Detect which cell encompasses the target text, then output its (X, Y) center coordinate. 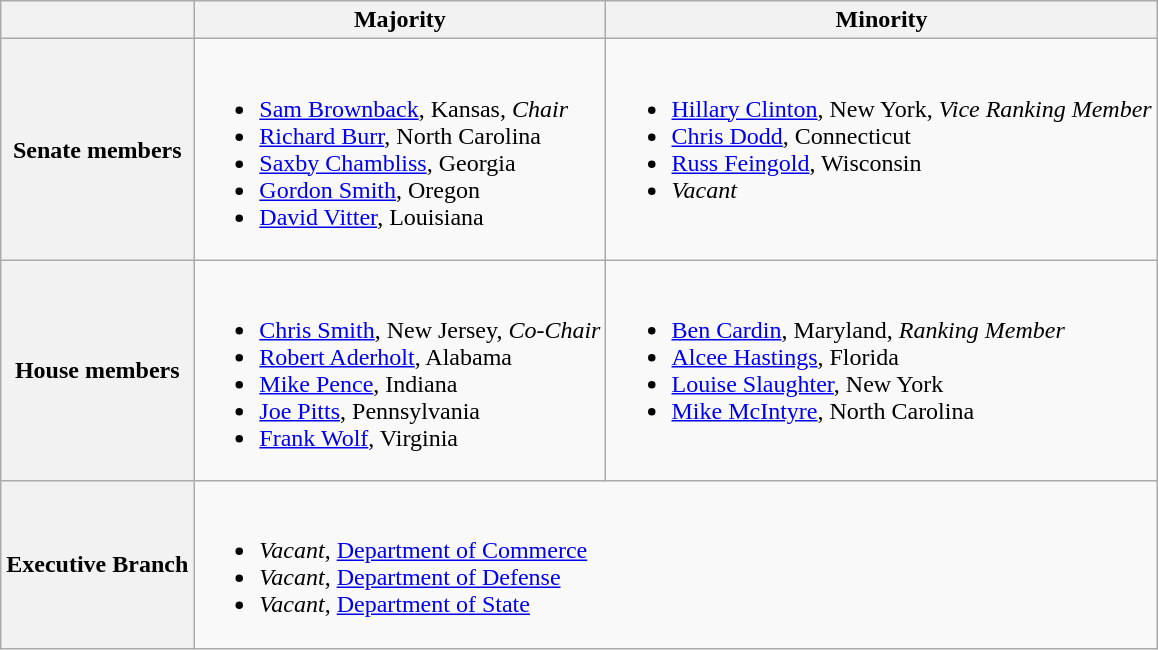
House members (98, 370)
Majority (400, 20)
Ben Cardin, Maryland, Ranking MemberAlcee Hastings, FloridaLouise Slaughter, New YorkMike McIntyre, North Carolina (882, 370)
Vacant, Department of CommerceVacant, Department of DefenseVacant, Department of State (676, 564)
Chris Smith, New Jersey, Co-ChairRobert Aderholt, AlabamaMike Pence, IndianaJoe Pitts, PennsylvaniaFrank Wolf, Virginia (400, 370)
Sam Brownback, Kansas, ChairRichard Burr, North CarolinaSaxby Chambliss, GeorgiaGordon Smith, OregonDavid Vitter, Louisiana (400, 150)
Minority (882, 20)
Hillary Clinton, New York, Vice Ranking MemberChris Dodd, ConnecticutRuss Feingold, WisconsinVacant (882, 150)
Senate members (98, 150)
Executive Branch (98, 564)
